Pinpoint the cell where the given text exists, returning its [x, y] midpoint coordinate. 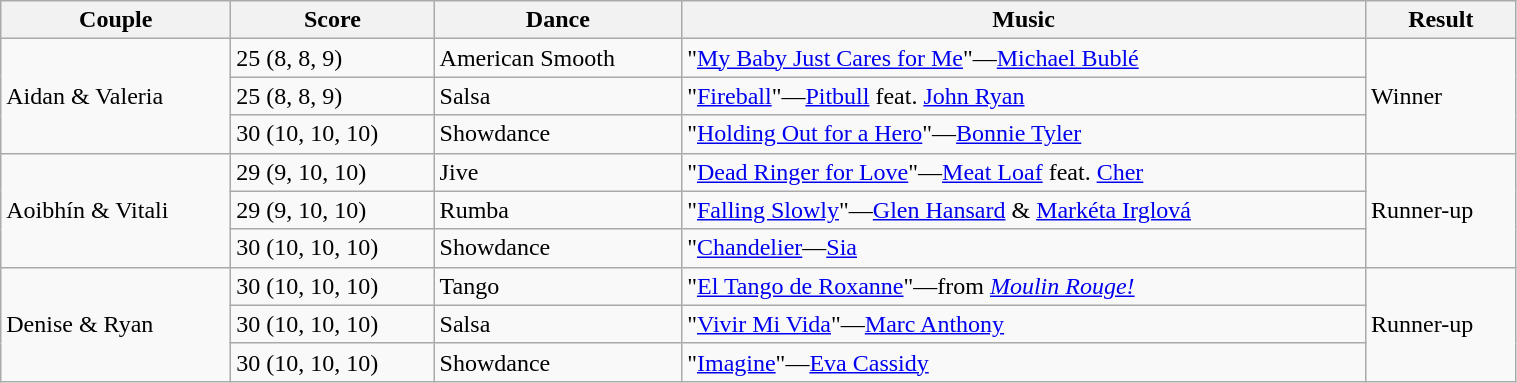
Result [1441, 20]
Rumba [558, 210]
Music [1024, 20]
Denise & Ryan [116, 324]
Jive [558, 172]
American Smooth [558, 58]
Tango [558, 286]
"Fireball"—Pitbull feat. John Ryan [1024, 96]
Winner [1441, 96]
"Imagine"—Eva Cassidy [1024, 362]
"Dead Ringer for Love"—Meat Loaf feat. Cher [1024, 172]
"Holding Out for a Hero"—Bonnie Tyler [1024, 134]
"Chandelier—Sia [1024, 248]
"Vivir Mi Vida"—Marc Anthony [1024, 324]
Aoibhín & Vitali [116, 210]
"Falling Slowly"—Glen Hansard & Markéta Irglová [1024, 210]
Aidan & Valeria [116, 96]
Couple [116, 20]
"El Tango de Roxanne"—from Moulin Rouge! [1024, 286]
Dance [558, 20]
Score [332, 20]
"My Baby Just Cares for Me"—Michael Bublé [1024, 58]
